Capture the cell that displays the provided text and extract its (X, Y) central coordinate. 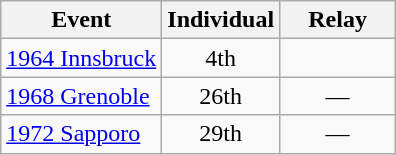
26th (221, 96)
29th (221, 134)
1968 Grenoble (82, 96)
Individual (221, 20)
1972 Sapporo (82, 134)
1964 Innsbruck (82, 58)
Relay (338, 20)
4th (221, 58)
Event (82, 20)
